Extract the (x, y) coordinate from the center of the cell holding the provided text.  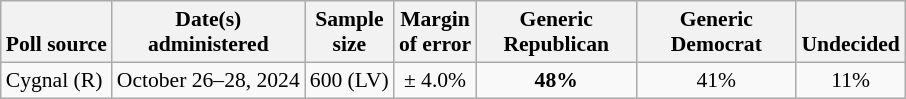
GenericDemocrat (716, 32)
Samplesize (350, 32)
600 (LV) (350, 80)
Date(s)administered (208, 32)
Poll source (56, 32)
41% (716, 80)
Undecided (850, 32)
11% (850, 80)
± 4.0% (435, 80)
October 26–28, 2024 (208, 80)
GenericRepublican (556, 32)
48% (556, 80)
Marginof error (435, 32)
Cygnal (R) (56, 80)
